Locate the cell with the specified text and output its [X, Y] center coordinate. 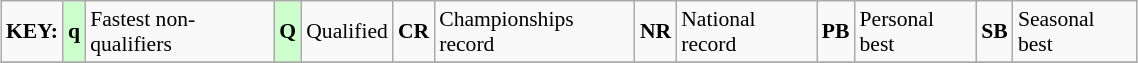
SB [994, 32]
Fastest non-qualifiers [180, 32]
NR [656, 32]
Seasonal best [1075, 32]
Qualified [347, 32]
q [74, 32]
Championships record [534, 32]
Q [288, 32]
Personal best [916, 32]
National record [746, 32]
CR [414, 32]
PB [836, 32]
KEY: [32, 32]
